Output the [X, Y] coordinate of the center of the cell containing the given text.  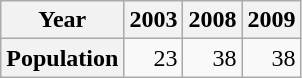
Year [62, 20]
Population [62, 58]
2009 [272, 20]
2003 [154, 20]
23 [154, 58]
2008 [212, 20]
